Determine the (x, y) coordinate at the center of the cell enclosing the given text.  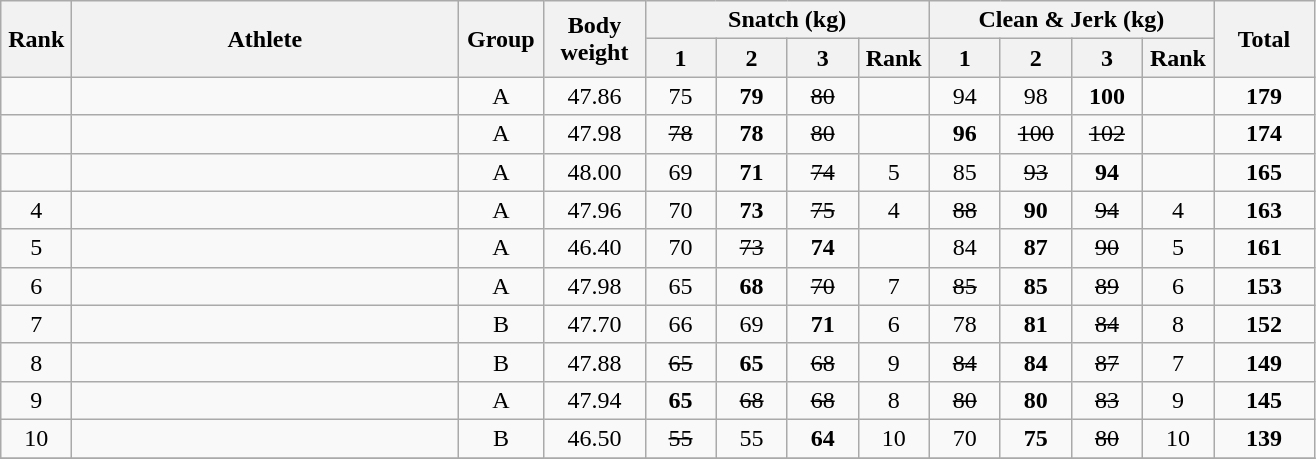
79 (752, 96)
47.88 (594, 362)
88 (964, 210)
81 (1036, 324)
Total (1264, 39)
47.70 (594, 324)
102 (1106, 134)
152 (1264, 324)
149 (1264, 362)
98 (1036, 96)
48.00 (594, 172)
46.50 (594, 438)
179 (1264, 96)
47.86 (594, 96)
Group (501, 39)
153 (1264, 286)
Snatch (kg) (787, 20)
Athlete (265, 39)
145 (1264, 400)
Body weight (594, 39)
161 (1264, 248)
89 (1106, 286)
Clean & Jerk (kg) (1071, 20)
64 (822, 438)
47.94 (594, 400)
165 (1264, 172)
139 (1264, 438)
47.96 (594, 210)
46.40 (594, 248)
163 (1264, 210)
174 (1264, 134)
96 (964, 134)
66 (680, 324)
93 (1036, 172)
83 (1106, 400)
